Search for the cell housing the specified text and yield its [x, y] center coordinate. 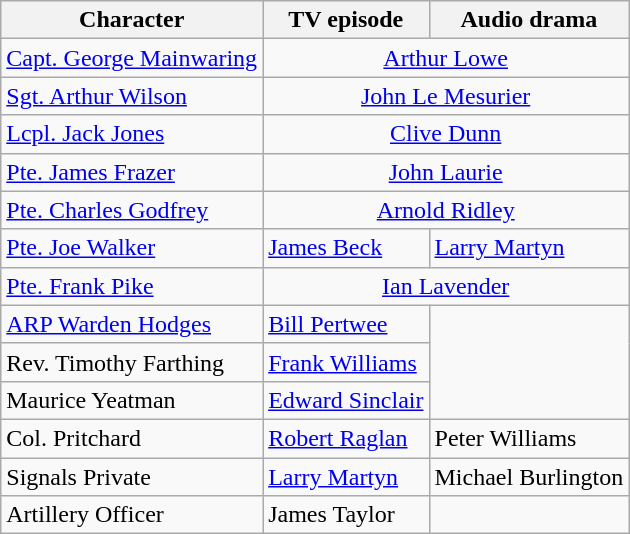
Col. Pritchard [132, 438]
Peter Williams [529, 438]
Pte. Frank Pike [132, 286]
John Laurie [446, 172]
Bill Pertwee [346, 324]
Clive Dunn [446, 134]
ARP Warden Hodges [132, 324]
Pte. James Frazer [132, 172]
Rev. Timothy Farthing [132, 362]
Michael Burlington [529, 477]
Arthur Lowe [446, 58]
Sgt. Arthur Wilson [132, 96]
Robert Raglan [346, 438]
Frank Williams [346, 362]
Edward Sinclair [346, 400]
Lcpl. Jack Jones [132, 134]
James Taylor [346, 515]
John Le Mesurier [446, 96]
Pte. Charles Godfrey [132, 210]
James Beck [346, 248]
Maurice Yeatman [132, 400]
Capt. George Mainwaring [132, 58]
Character [132, 20]
Pte. Joe Walker [132, 248]
Arnold Ridley [446, 210]
Audio drama [529, 20]
Artillery Officer [132, 515]
Signals Private [132, 477]
TV episode [346, 20]
Ian Lavender [446, 286]
